Return the [x, y] coordinate for the center point of the cell that contains the specified text.  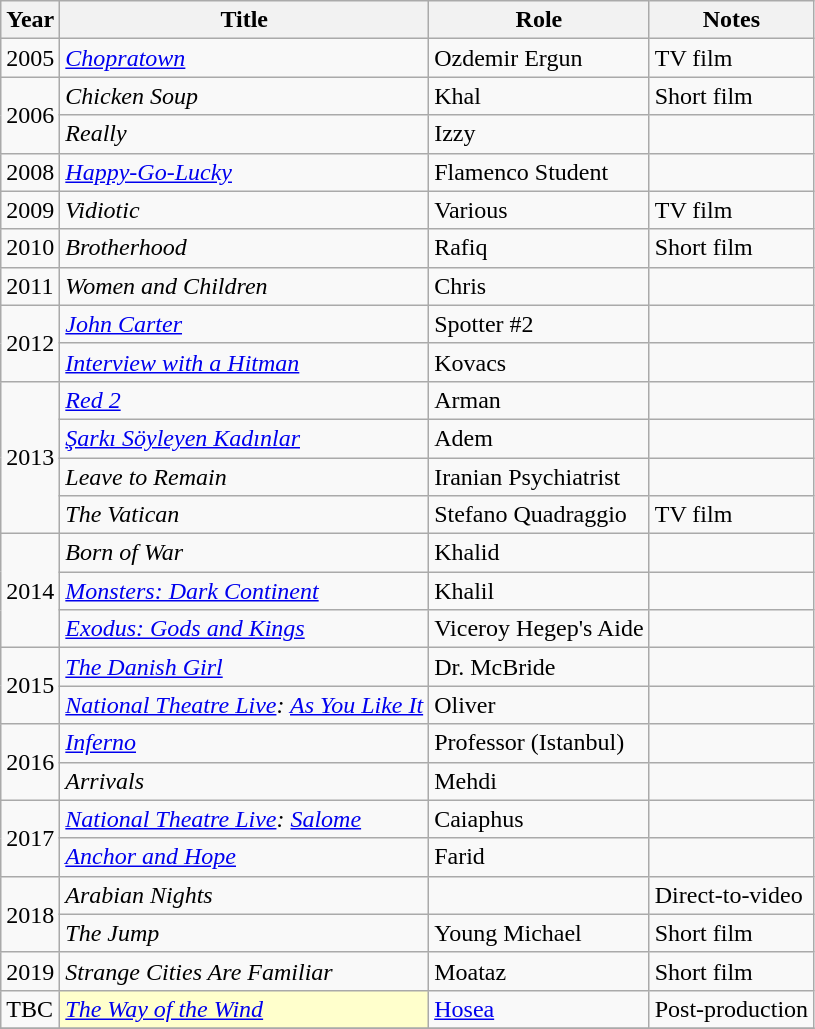
John Carter [244, 324]
Direct-to-video [731, 895]
Adem [540, 438]
The Danish Girl [244, 667]
Title [244, 20]
2012 [30, 343]
Professor (Istanbul) [540, 743]
Strange Cities Are Familiar [244, 971]
Arrivals [244, 781]
Young Michael [540, 933]
Chopratown [244, 58]
Oliver [540, 705]
Interview with a Hitman [244, 362]
Happy-Go-Lucky [244, 172]
Kovacs [540, 362]
Arman [540, 400]
Viceroy Hegep's Aide [540, 629]
Flamenco Student [540, 172]
Anchor and Hope [244, 857]
The Jump [244, 933]
Izzy [540, 134]
2017 [30, 838]
2014 [30, 591]
Various [540, 210]
TBC [30, 1009]
Year [30, 20]
Chris [540, 286]
National Theatre Live: Salome [244, 819]
2009 [30, 210]
2018 [30, 914]
Really [244, 134]
Stefano Quadraggio [540, 515]
Şarkı Söyleyen Kadınlar [244, 438]
Inferno [244, 743]
2010 [30, 248]
Monsters: Dark Continent [244, 591]
Hosea [540, 1009]
2013 [30, 457]
Mehdi [540, 781]
Ozdemir Ergun [540, 58]
Farid [540, 857]
Chicken Soup [244, 96]
National Theatre Live: As You Like It [244, 705]
Dr. McBride [540, 667]
2015 [30, 686]
Arabian Nights [244, 895]
2008 [30, 172]
2019 [30, 971]
The Vatican [244, 515]
Women and Children [244, 286]
Post-production [731, 1009]
Role [540, 20]
Brotherhood [244, 248]
2016 [30, 762]
2006 [30, 115]
Born of War [244, 553]
Caiaphus [540, 819]
Iranian Psychiatrist [540, 477]
Khalid [540, 553]
Khal [540, 96]
Exodus: Gods and Kings [244, 629]
Rafiq [540, 248]
2005 [30, 58]
Vidiotic [244, 210]
Moataz [540, 971]
Leave to Remain [244, 477]
Spotter #2 [540, 324]
Red 2 [244, 400]
2011 [30, 286]
Notes [731, 20]
Khalil [540, 591]
The Way of the Wind [244, 1009]
